From the cell containing the given text, extract its center point as [x, y] coordinate. 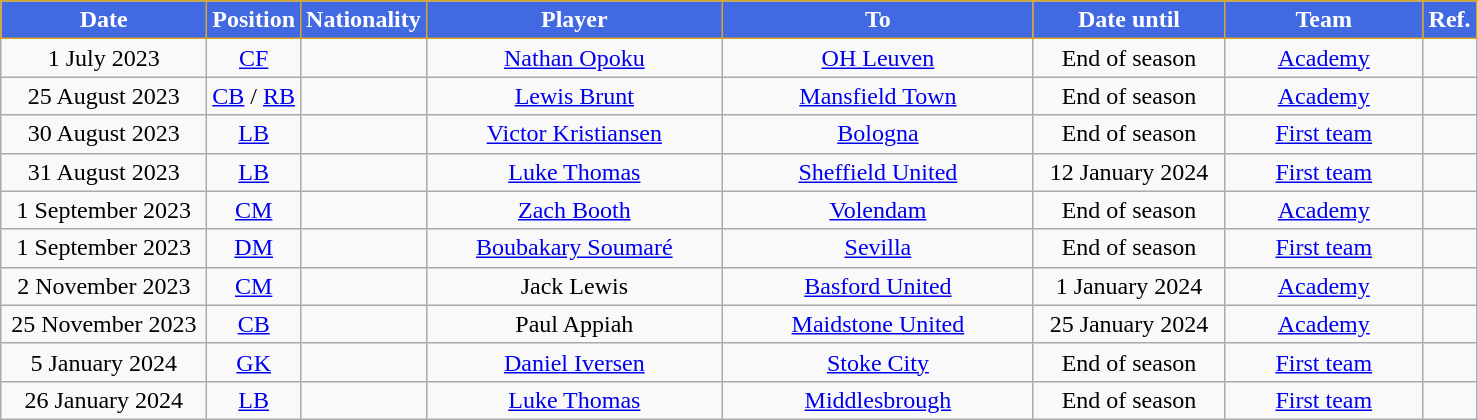
CF [254, 58]
Date [104, 20]
Sevilla [878, 248]
Middlesbrough [878, 400]
2 November 2023 [104, 286]
Position [254, 20]
Victor Kristiansen [574, 134]
Nathan Opoku [574, 58]
Nationality [364, 20]
Volendam [878, 210]
12 January 2024 [1128, 172]
Basford United [878, 286]
Zach Booth [574, 210]
1 July 2023 [104, 58]
Mansfield Town [878, 96]
GK [254, 362]
Bologna [878, 134]
Lewis Brunt [574, 96]
CB [254, 324]
25 January 2024 [1128, 324]
Sheffield United [878, 172]
Paul Appiah [574, 324]
1 January 2024 [1128, 286]
Ref. [1450, 20]
31 August 2023 [104, 172]
Jack Lewis [574, 286]
25 November 2023 [104, 324]
Daniel Iversen [574, 362]
5 January 2024 [104, 362]
Date until [1128, 20]
To [878, 20]
CB / RB [254, 96]
Boubakary Soumaré [574, 248]
Maidstone United [878, 324]
Team [1324, 20]
26 January 2024 [104, 400]
OH Leuven [878, 58]
Stoke City [878, 362]
DM [254, 248]
30 August 2023 [104, 134]
Player [574, 20]
25 August 2023 [104, 96]
